Determine the [x, y] coordinate at the center of the cell enclosing the given text.  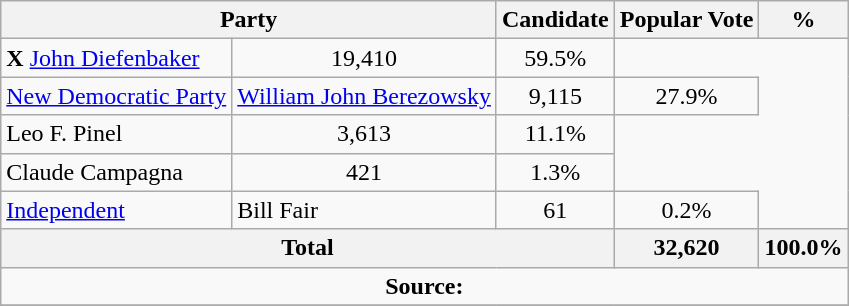
421 [364, 172]
19,410 [364, 58]
0.2% [686, 210]
3,613 [364, 134]
59.5% [555, 58]
Independent [116, 210]
% [804, 20]
Party [249, 20]
Claude Campagna [116, 172]
32,620 [686, 248]
Leo F. Pinel [116, 134]
Source: [424, 286]
Total [308, 248]
11.1% [555, 134]
X John Diefenbaker [116, 58]
Popular Vote [686, 20]
100.0% [804, 248]
Bill Fair [364, 210]
27.9% [686, 96]
9,115 [555, 96]
61 [555, 210]
1.3% [555, 172]
William John Berezowsky [364, 96]
Candidate [555, 20]
New Democratic Party [116, 96]
